Identify which cell holds the provided text, then report its [X, Y] central coordinate. 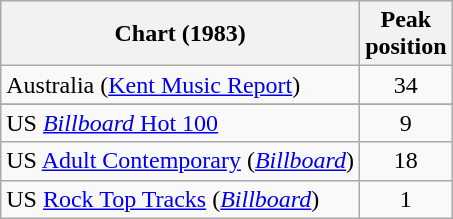
9 [406, 123]
Chart (1983) [180, 34]
Peakposition [406, 34]
18 [406, 161]
US Rock Top Tracks (Billboard) [180, 199]
1 [406, 199]
US Adult Contemporary (Billboard) [180, 161]
US Billboard Hot 100 [180, 123]
Australia (Kent Music Report) [180, 85]
34 [406, 85]
